Return (x, y) of the center of cell containing provided text 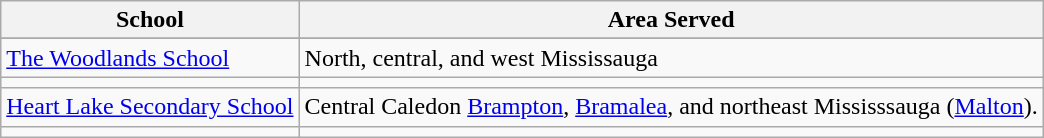
School (150, 20)
North, central, and west Mississauga (671, 58)
Area Served (671, 20)
Central Caledon Brampton, Bramalea, and northeast Mississsauga (Malton). (671, 107)
The Woodlands School (150, 58)
Heart Lake Secondary School (150, 107)
